Detect which cell encompasses the target text, then output its (x, y) center coordinate. 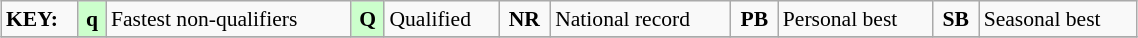
Personal best (856, 19)
q (92, 19)
NR (524, 19)
Qualified (441, 19)
KEY: (40, 19)
Seasonal best (1058, 19)
Fastest non-qualifiers (228, 19)
SB (956, 19)
PB (754, 19)
National record (640, 19)
Q (368, 19)
